Output the [X, Y] coordinate of the center of the cell containing the given text.  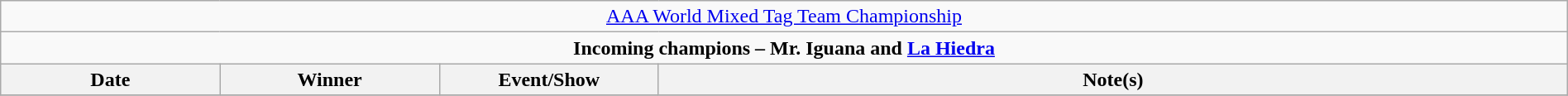
Incoming champions – Mr. Iguana and La Hiedra [784, 48]
AAA World Mixed Tag Team Championship [784, 17]
Winner [329, 79]
Event/Show [549, 79]
Date [111, 79]
Note(s) [1113, 79]
